Detect which cell encompasses the target text, then output its [x, y] center coordinate. 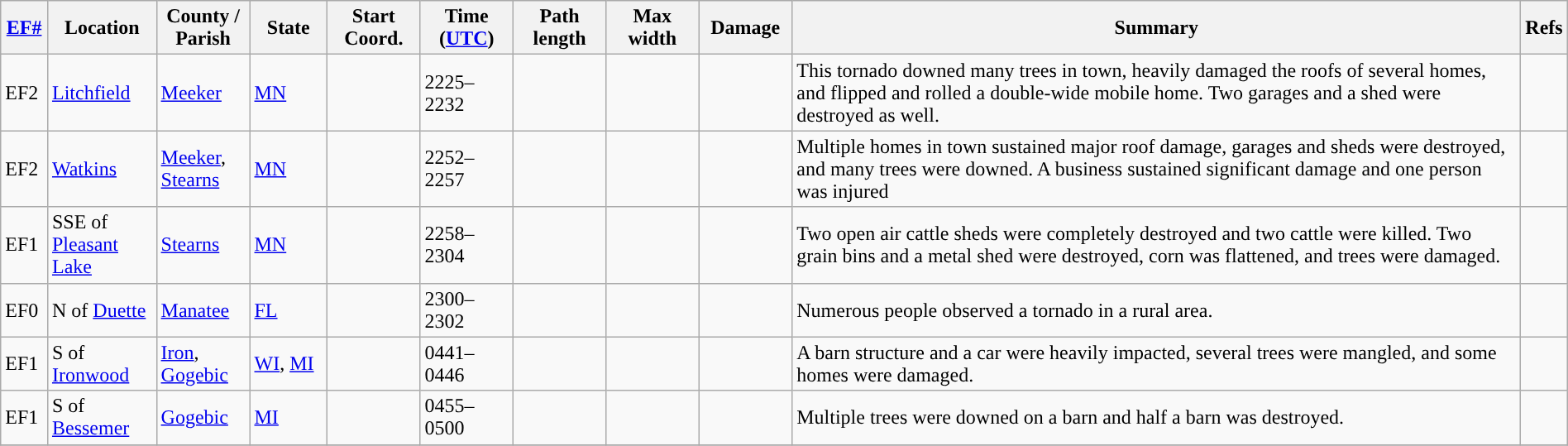
Meeker [203, 93]
County / Parish [203, 28]
Summary [1156, 28]
WI, MI [289, 364]
Stearns [203, 245]
State [289, 28]
2225–2232 [466, 93]
Watkins [102, 169]
N of Duette [102, 309]
FL [289, 309]
2252–2257 [466, 169]
Litchfield [102, 93]
2300–2302 [466, 309]
MI [289, 417]
Start Coord. [374, 28]
Numerous people observed a tornado in a rural area. [1156, 309]
Damage [746, 28]
Multiple trees were downed on a barn and half a barn was destroyed. [1156, 417]
Gogebic [203, 417]
Manatee [203, 309]
A barn structure and a car were heavily impacted, several trees were mangled, and some homes were damaged. [1156, 364]
S of Bessemer [102, 417]
Path length [559, 28]
2258–2304 [466, 245]
0455–0500 [466, 417]
Refs [1545, 28]
Location [102, 28]
SSE of Pleasant Lake [102, 245]
S of Ironwood [102, 364]
Meeker, Stearns [203, 169]
EF0 [25, 309]
Time (UTC) [466, 28]
0441–0446 [466, 364]
Iron, Gogebic [203, 364]
Max width [653, 28]
EF# [25, 28]
